Return [X, Y] of the center of cell containing provided text 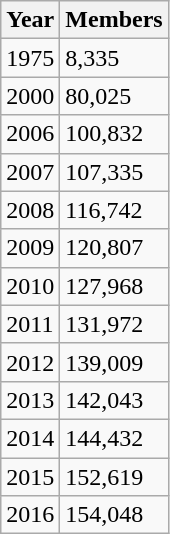
1975 [30, 58]
131,972 [114, 324]
2006 [30, 134]
Members [114, 20]
2009 [30, 248]
107,335 [114, 172]
2008 [30, 210]
2012 [30, 362]
152,619 [114, 477]
142,043 [114, 400]
2010 [30, 286]
Year [30, 20]
116,742 [114, 210]
2014 [30, 438]
2015 [30, 477]
144,432 [114, 438]
2013 [30, 400]
127,968 [114, 286]
2000 [30, 96]
100,832 [114, 134]
80,025 [114, 96]
2016 [30, 515]
139,009 [114, 362]
8,335 [114, 58]
120,807 [114, 248]
154,048 [114, 515]
2011 [30, 324]
2007 [30, 172]
